Return [X, Y] of the center of cell containing provided text 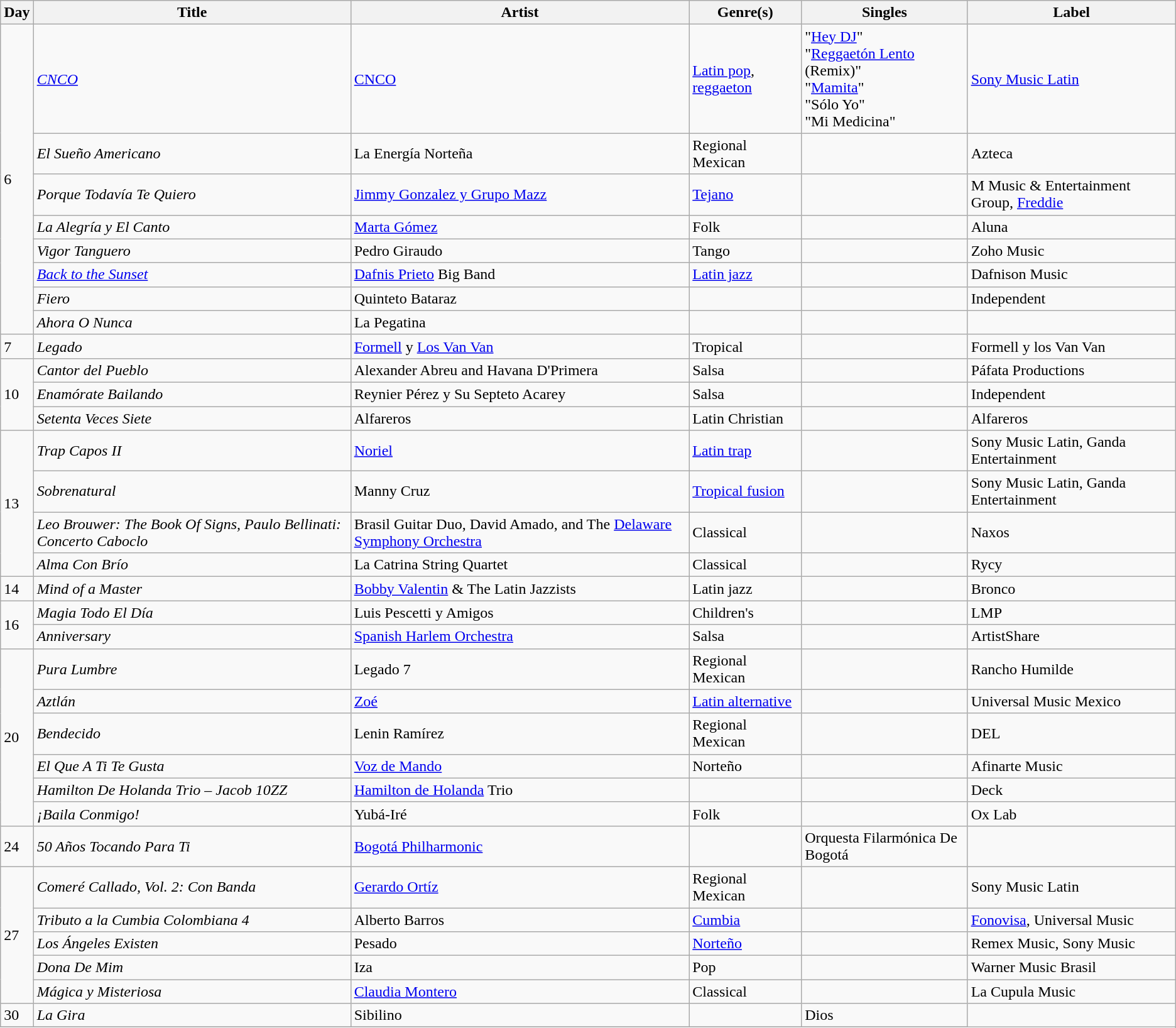
Formell y Los Van Van [520, 346]
Afinarte Music [1072, 766]
Magia Todo El Día [192, 613]
Children's [745, 613]
6 [17, 180]
LMP [1072, 613]
Porque Todavía Te Quiero [192, 195]
Fonovisa, Universal Music [1072, 919]
Jimmy Gonzalez y Grupo Mazz [520, 195]
Tropical [745, 346]
Back to the Sunset [192, 275]
27 [17, 935]
Páfata Productions [1072, 370]
¡Baila Conmigo! [192, 814]
Hamilton de Holanda Trio [520, 790]
La Energía Norteña [520, 153]
Bendecido [192, 734]
Marta Gómez [520, 227]
Bogotá Philharmonic [520, 846]
Bobby Valentin & The Latin Jazzists [520, 589]
Legado [192, 346]
14 [17, 589]
Spanish Harlem Orchestra [520, 637]
Luis Pescetti y Amigos [520, 613]
20 [17, 737]
Los Ángeles Existen [192, 944]
Vigor Tanguero [192, 251]
"Hey DJ""Reggaetón Lento (Remix)""Mamita""Sólo Yo""Mi Medicina" [885, 79]
M Music & Entertainment Group, Freddie [1072, 195]
DEL [1072, 734]
Naxos [1072, 533]
Deck [1072, 790]
Bronco [1072, 589]
Comeré Callado, Vol. 2: Con Banda [192, 887]
Alexander Abreu and Havana D'Primera [520, 370]
13 [17, 504]
Manny Cruz [520, 491]
La Alegría y El Canto [192, 227]
Trap Capos II [192, 451]
Ox Lab [1072, 814]
Cumbia [745, 919]
Latin pop, reggaeton [745, 79]
7 [17, 346]
ArtistShare [1072, 637]
Warner Music Brasil [1072, 968]
Dona De Mim [192, 968]
Lenin Ramírez [520, 734]
Legado 7 [520, 669]
Rycy [1072, 565]
Leo Brouwer: The Book Of Signs, Paulo Bellinati: Concerto Caboclo [192, 533]
Mind of a Master [192, 589]
Ahora O Nunca [192, 322]
30 [17, 1015]
Pop [745, 968]
Brasil Guitar Duo, David Amado, and The Delaware Symphony Orchestra [520, 533]
Latin Christian [745, 418]
Tributo a la Cumbia Colombiana 4 [192, 919]
24 [17, 846]
Remex Music, Sony Music [1072, 944]
50 Años Tocando Para Ti [192, 846]
La Gira [192, 1015]
Mágica y Misteriosa [192, 992]
Rancho Humilde [1072, 669]
Cantor del Pueblo [192, 370]
10 [17, 394]
Pedro Giraudo [520, 251]
Enamórate Bailando [192, 394]
Formell y los Van Van [1072, 346]
Tejano [745, 195]
Orquesta Filarmónica De Bogotá [885, 846]
El Que A Ti Te Gusta [192, 766]
Pura Lumbre [192, 669]
La Pegatina [520, 322]
Voz de Mando [520, 766]
Dios [885, 1015]
Zoé [520, 701]
Setenta Veces Siete [192, 418]
Artist [520, 13]
Aztlán [192, 701]
Zoho Music [1072, 251]
Reynier Pérez y Su Septeto Acarey [520, 394]
Alma Con Brío [192, 565]
Dafnison Music [1072, 275]
Aluna [1072, 227]
Universal Music Mexico [1072, 701]
Quinteto Bataraz [520, 298]
Hamilton De Holanda Trio – Jacob 10ZZ [192, 790]
Yubá-Iré [520, 814]
Title [192, 13]
Singles [885, 13]
Sobrenatural [192, 491]
Sibilino [520, 1015]
Noriel [520, 451]
Alberto Barros [520, 919]
Claudia Montero [520, 992]
Genre(s) [745, 13]
Tropical fusion [745, 491]
Fiero [192, 298]
Latin trap [745, 451]
La Catrina String Quartet [520, 565]
Day [17, 13]
El Sueño Americano [192, 153]
Iza [520, 968]
16 [17, 625]
Gerardo Ortíz [520, 887]
Tango [745, 251]
Azteca [1072, 153]
Pesado [520, 944]
Latin alternative [745, 701]
Dafnis Prieto Big Band [520, 275]
Label [1072, 13]
Anniversary [192, 637]
La Cupula Music [1072, 992]
